Identify which cell holds the provided text, then report its (X, Y) central coordinate. 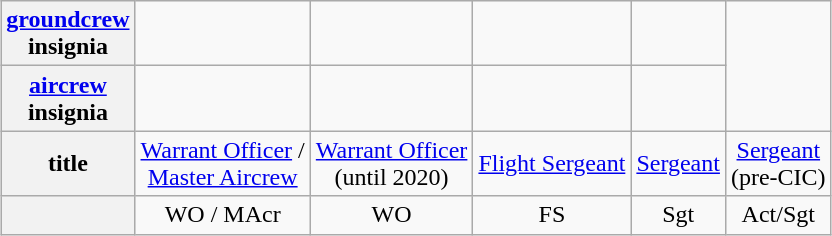
aircrewinsignia (68, 98)
Sgt (678, 215)
Sergeant (678, 164)
Warrant Officer(until 2020) (392, 164)
WO / MAcr (222, 215)
groundcrewinsignia (68, 34)
Warrant Officer /Master Aircrew (222, 164)
Act/Sgt (778, 215)
FS (552, 215)
WO (392, 215)
Sergeant(pre-CIC) (778, 164)
Flight Sergeant (552, 164)
title (68, 164)
